Extract the [X, Y] coordinate from the center of the cell holding the provided text.  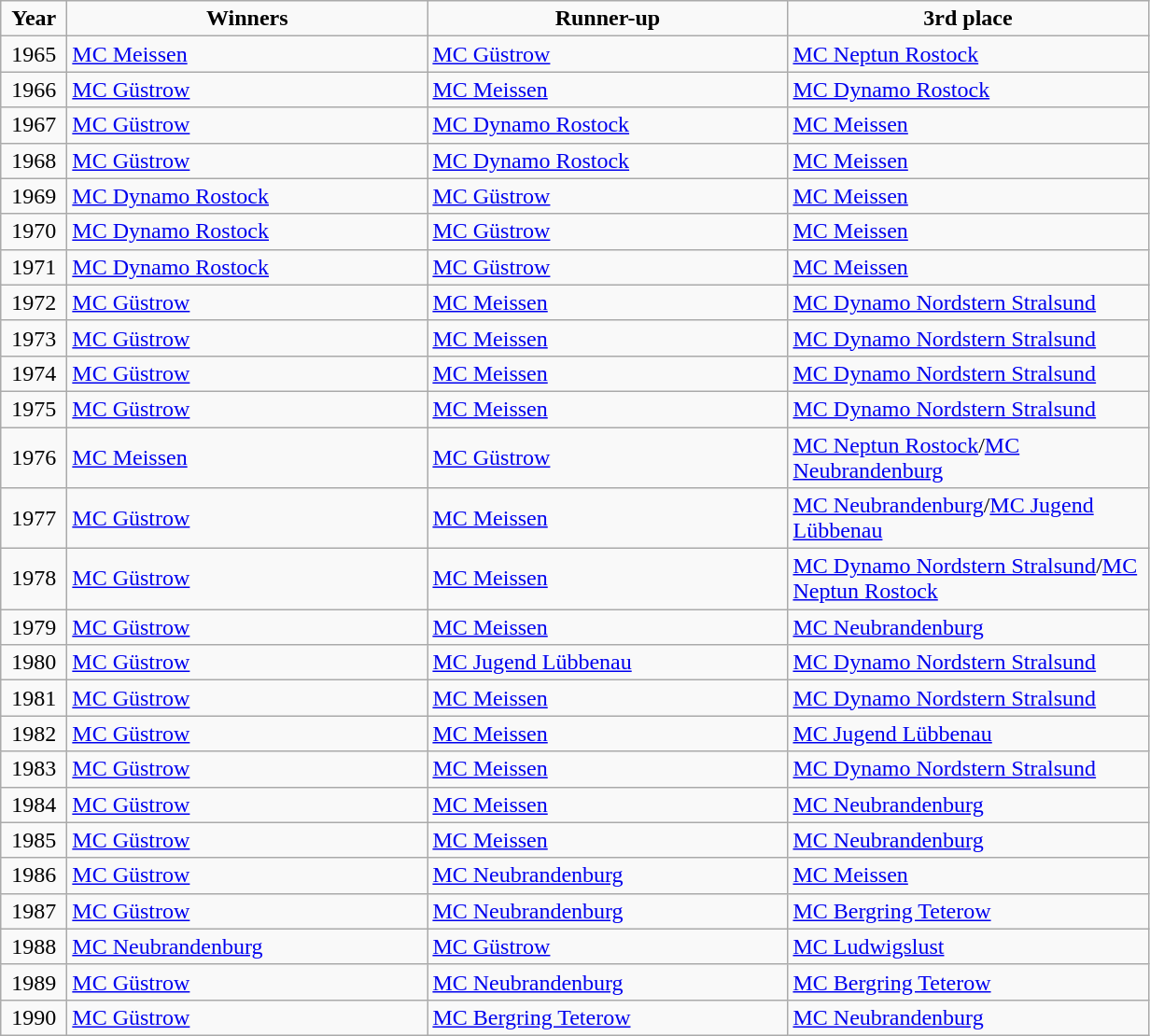
Year [34, 19]
1971 [34, 267]
1969 [34, 196]
1965 [34, 54]
1978 [34, 579]
1986 [34, 875]
1990 [34, 1017]
1987 [34, 911]
1981 [34, 698]
1988 [34, 946]
1982 [34, 734]
1968 [34, 161]
1975 [34, 409]
MC Dynamo Nordstern Stralsund/MC Neptun Rostock [968, 579]
1983 [34, 769]
Runner-up [608, 19]
1976 [34, 457]
Winners [247, 19]
1972 [34, 302]
1980 [34, 663]
1979 [34, 627]
1966 [34, 90]
MC Neubrandenburg/MC Jugend Lübbenau [968, 519]
1974 [34, 373]
MC Neptun Rostock [968, 54]
1977 [34, 519]
3rd place [968, 19]
1973 [34, 338]
1967 [34, 125]
1985 [34, 840]
MC Neptun Rostock/MC Neubrandenburg [968, 457]
1970 [34, 231]
MC Ludwigslust [968, 946]
1984 [34, 805]
1989 [34, 982]
